Extract the (x, y) coordinate from the center of the cell holding the provided text.  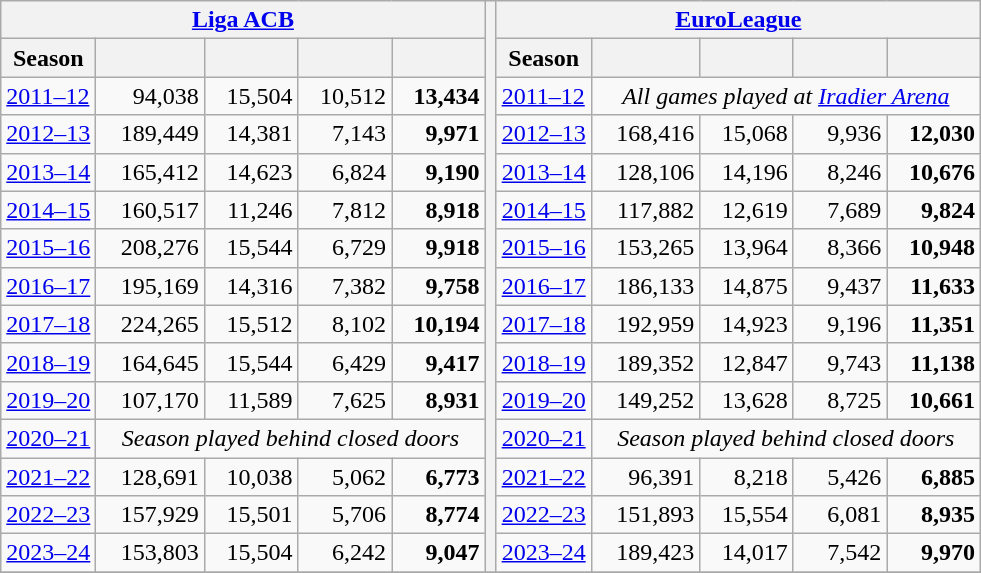
8,366 (840, 248)
Liga ACB (243, 20)
168,416 (646, 134)
149,252 (646, 400)
5,706 (345, 515)
128,691 (150, 477)
5,426 (840, 477)
10,948 (934, 248)
10,194 (439, 324)
189,423 (646, 553)
9,196 (840, 324)
9,971 (439, 134)
186,133 (646, 286)
128,106 (646, 172)
8,935 (934, 515)
160,517 (150, 210)
8,218 (747, 477)
7,542 (840, 553)
11,589 (251, 400)
9,047 (439, 553)
192,959 (646, 324)
12,619 (747, 210)
224,265 (150, 324)
6,885 (934, 477)
15,501 (251, 515)
9,970 (934, 553)
7,382 (345, 286)
14,196 (747, 172)
14,316 (251, 286)
7,812 (345, 210)
8,246 (840, 172)
11,351 (934, 324)
13,628 (747, 400)
8,931 (439, 400)
6,729 (345, 248)
11,138 (934, 362)
7,689 (840, 210)
14,381 (251, 134)
6,824 (345, 172)
12,847 (747, 362)
9,918 (439, 248)
189,449 (150, 134)
151,893 (646, 515)
6,429 (345, 362)
153,265 (646, 248)
All games played at Iradier Arena (786, 96)
8,774 (439, 515)
8,918 (439, 210)
9,936 (840, 134)
9,743 (840, 362)
11,246 (251, 210)
94,038 (150, 96)
157,929 (150, 515)
96,391 (646, 477)
10,038 (251, 477)
13,434 (439, 96)
13,964 (747, 248)
15,512 (251, 324)
7,143 (345, 134)
14,017 (747, 553)
165,412 (150, 172)
14,623 (251, 172)
9,824 (934, 210)
15,068 (747, 134)
195,169 (150, 286)
12,030 (934, 134)
9,417 (439, 362)
208,276 (150, 248)
6,081 (840, 515)
164,645 (150, 362)
14,923 (747, 324)
9,437 (840, 286)
189,352 (646, 362)
10,676 (934, 172)
6,773 (439, 477)
15,554 (747, 515)
7,625 (345, 400)
14,875 (747, 286)
8,725 (840, 400)
107,170 (150, 400)
11,633 (934, 286)
EuroLeague (738, 20)
8,102 (345, 324)
9,190 (439, 172)
10,512 (345, 96)
117,882 (646, 210)
6,242 (345, 553)
153,803 (150, 553)
9,758 (439, 286)
5,062 (345, 477)
10,661 (934, 400)
